Scan for the cell matching the given text and deliver its [X, Y] coordinate at center. 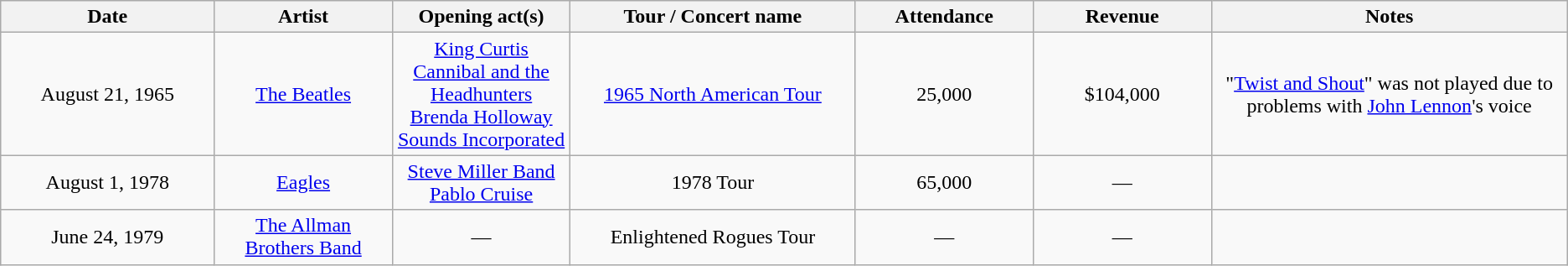
Notes [1389, 17]
The Beatles [303, 94]
Attendance [945, 17]
1978 Tour [713, 183]
King CurtisCannibal and the HeadhuntersBrenda HollowaySounds Incorporated [481, 94]
The Allman Brothers Band [303, 237]
Enlightened Rogues Tour [713, 237]
65,000 [945, 183]
Opening act(s) [481, 17]
Artist [303, 17]
Steve Miller BandPablo Cruise [481, 183]
Date [107, 17]
June 24, 1979 [107, 237]
August 21, 1965 [107, 94]
Eagles [303, 183]
1965 North American Tour [713, 94]
$104,000 [1122, 94]
Tour / Concert name [713, 17]
25,000 [945, 94]
"Twist and Shout" was not played due to problems with John Lennon's voice [1389, 94]
August 1, 1978 [107, 183]
Revenue [1122, 17]
